Capture the cell that displays the provided text and extract its (X, Y) central coordinate. 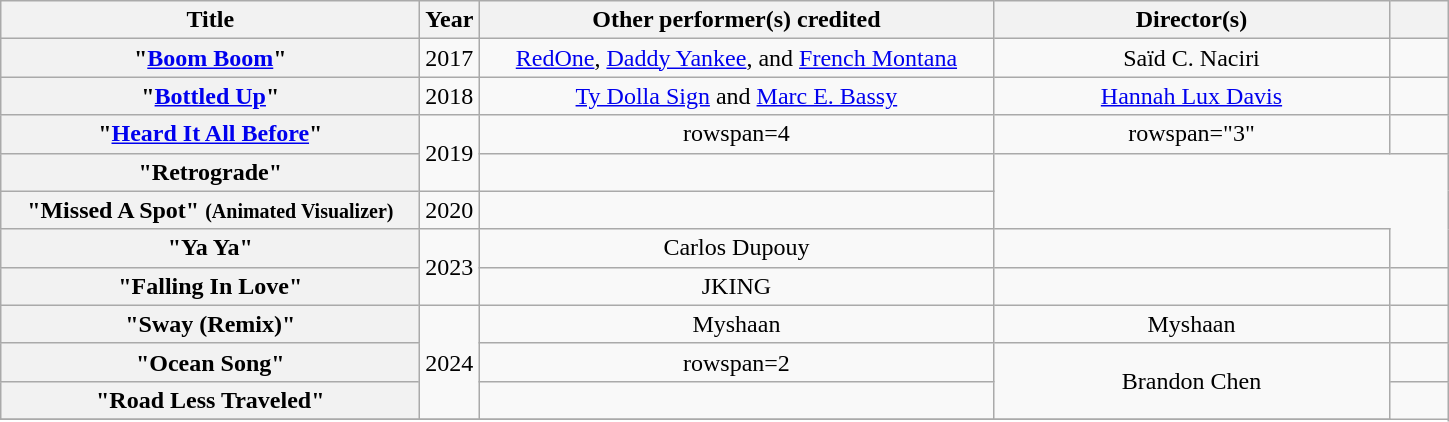
"Falling In Love" (210, 286)
"Heard It All Before" (210, 134)
"Ocean Song" (210, 362)
Brandon Chen (1192, 381)
Director(s) (1192, 20)
2024 (450, 362)
Other performer(s) credited (736, 20)
rowspan=4 (736, 134)
JKING (736, 286)
2018 (450, 96)
Year (450, 20)
"Sway (Remix)" (210, 324)
"Bottled Up" (210, 96)
Hannah Lux Davis (1192, 96)
rowspan=2 (736, 362)
"Road Less Traveled" (210, 400)
"Retrograde" (210, 172)
Carlos Dupouy (736, 248)
"Ya Ya" (210, 248)
"Missed A Spot" (Animated Visualizer) (210, 210)
"Boom Boom" (210, 58)
2020 (450, 210)
2019 (450, 153)
Ty Dolla Sign and Marc E. Bassy (736, 96)
2017 (450, 58)
Saïd C. Naciri (1192, 58)
RedOne, Daddy Yankee, and French Montana (736, 58)
2023 (450, 267)
Title (210, 20)
rowspan="3" (1192, 134)
